Identify which cell holds the provided text, then report its [X, Y] central coordinate. 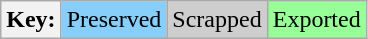
Preserved [114, 20]
Exported [316, 20]
Scrapped [217, 20]
Key: [31, 20]
